Locate the cell with the specified text and output its (x, y) center coordinate. 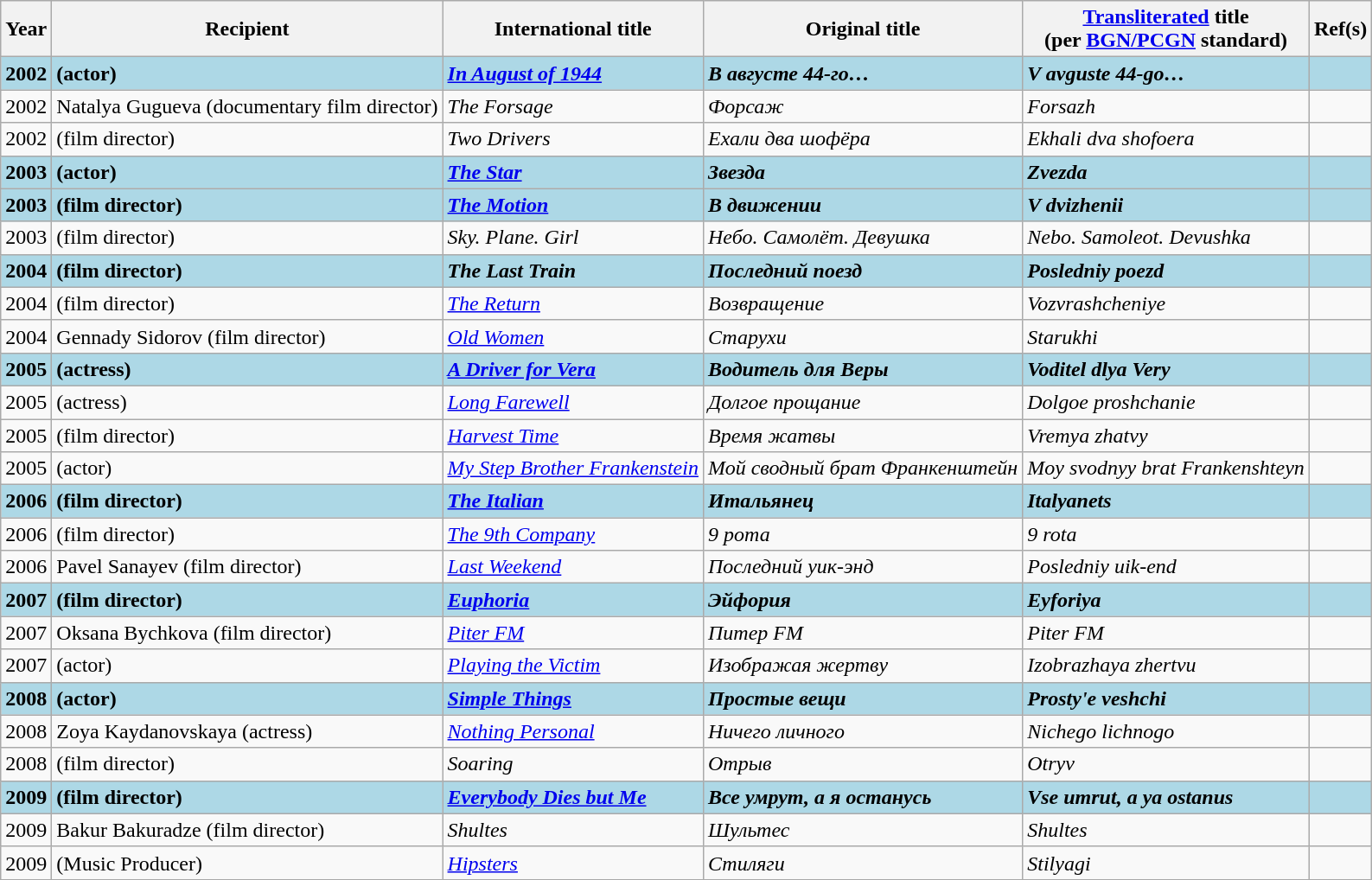
В августе 44-го… (863, 73)
Oksana Bychkova (film director) (247, 633)
Prosty'e veshchi (1166, 698)
Шультес (863, 830)
Posledniy uik-end (1166, 567)
Playing the Victim (572, 666)
Stilyagi (1166, 863)
Водитель для Веры (863, 369)
Everybody Dies but Me (572, 797)
The Motion (572, 205)
V dvizhenii (1166, 205)
Harvest Time (572, 435)
Zvezda (1166, 172)
Последний поезд (863, 271)
Euphoria (572, 600)
Sky. Plane. Girl (572, 238)
Izobrazhaya zhertvu (1166, 666)
Natalya Gugueva (documentary film director) (247, 106)
Bakur Bakuradze (film director) (247, 830)
Мой сводный брат Франкенштейн (863, 469)
Ничего личного (863, 731)
Moy svodnyy brat Frankenshteyn (1166, 469)
Ехали два шофёра (863, 139)
Soaring (572, 764)
Zoya Kaydanovskaya (actress) (247, 731)
9 рота (863, 534)
Стиляги (863, 863)
Изображая жертву (863, 666)
Nebo. Samoleot. Devushka (1166, 238)
Old Women (572, 336)
The Italian (572, 501)
Долгое прощание (863, 402)
Hipsters (572, 863)
The Star (572, 172)
Vremya zhatvy (1166, 435)
В движении (863, 205)
Year (26, 29)
(Music Producer) (247, 863)
Dolgoe proshchanie (1166, 402)
Starukhi (1166, 336)
Последний уик-энд (863, 567)
Простые вещи (863, 698)
Небо. Самолёт. Девушка (863, 238)
Старухи (863, 336)
International title (572, 29)
Эйфория (863, 600)
My Step Brother Frankenstein (572, 469)
Возвращение (863, 303)
Posledniy poezd (1166, 271)
Итальянец (863, 501)
Forsazh (1166, 106)
Long Farewell (572, 402)
Simple Things (572, 698)
9 rota (1166, 534)
Recipient (247, 29)
Original title (863, 29)
Vozvrashcheniye (1166, 303)
Ref(s) (1340, 29)
Все умрут, а я останусь (863, 797)
Pavel Sanayev (film director) (247, 567)
In August of 1944 (572, 73)
Transliterated title(per BGN/PCGN standard) (1166, 29)
Форсаж (863, 106)
V avguste 44-go… (1166, 73)
Otryv (1166, 764)
Last Weekend (572, 567)
Eyforiya (1166, 600)
Nothing Personal (572, 731)
Vse umrut, a ya ostanus (1166, 797)
Two Drivers (572, 139)
The 9th Company (572, 534)
Italyanets (1166, 501)
Питер FM (863, 633)
Nichego lichnogo (1166, 731)
Voditel dlya Very (1166, 369)
The Forsage (572, 106)
Звезда (863, 172)
The Return (572, 303)
Время жатвы (863, 435)
A Driver for Vera (572, 369)
Ekhali dva shofoera (1166, 139)
Отрыв (863, 764)
Gennady Sidorov (film director) (247, 336)
The Last Train (572, 271)
